Scan for the cell matching the given text and deliver its (X, Y) coordinate at center. 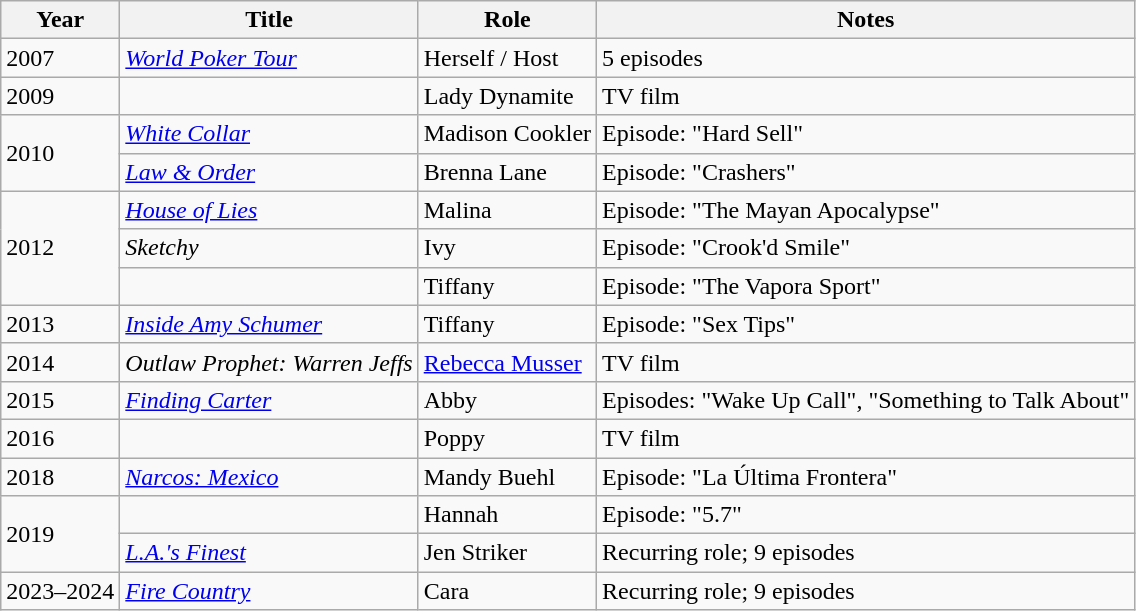
5 episodes (866, 58)
Madison Cookler (507, 134)
Abby (507, 400)
Notes (866, 20)
2010 (60, 153)
2014 (60, 362)
Rebecca Musser (507, 362)
Episode: "5.7" (866, 515)
Title (269, 20)
Cara (507, 591)
2009 (60, 96)
Outlaw Prophet: Warren Jeffs (269, 362)
Role (507, 20)
Episode: "Hard Sell" (866, 134)
Episode: "Sex Tips" (866, 324)
Mandy Buehl (507, 477)
Inside Amy Schumer (269, 324)
2018 (60, 477)
Episode: "La Última Frontera" (866, 477)
Narcos: Mexico (269, 477)
2019 (60, 534)
World Poker Tour (269, 58)
2007 (60, 58)
White Collar (269, 134)
Sketchy (269, 248)
Hannah (507, 515)
Episode: "The Mayan Apocalypse" (866, 210)
2016 (60, 438)
2012 (60, 248)
Episode: "Crashers" (866, 172)
Herself / Host (507, 58)
Jen Striker (507, 553)
2013 (60, 324)
Episode: "The Vapora Sport" (866, 286)
2023–2024 (60, 591)
Ivy (507, 248)
L.A.'s Finest (269, 553)
Malina (507, 210)
Lady Dynamite (507, 96)
Year (60, 20)
Episode: "Crook'd Smile" (866, 248)
Law & Order (269, 172)
2015 (60, 400)
Fire Country (269, 591)
Poppy (507, 438)
Brenna Lane (507, 172)
Episodes: "Wake Up Call", "Something to Talk About" (866, 400)
House of Lies (269, 210)
Finding Carter (269, 400)
